Return the [x, y] coordinate for the center point of the cell that contains the specified text.  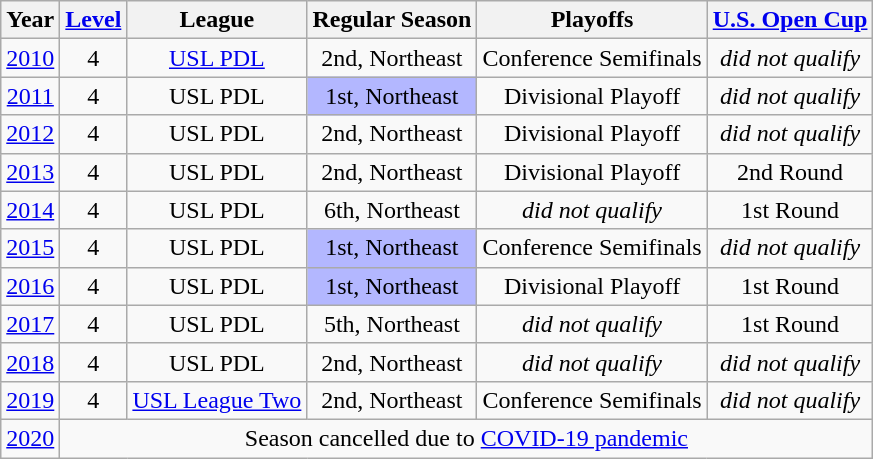
2019 [30, 400]
2nd Round [790, 172]
Playoffs [592, 20]
2012 [30, 134]
2014 [30, 210]
USL League Two [217, 400]
Year [30, 20]
2011 [30, 96]
2013 [30, 172]
6th, Northeast [392, 210]
2020 [30, 438]
Regular Season [392, 20]
Level [94, 20]
2015 [30, 248]
U.S. Open Cup [790, 20]
2018 [30, 362]
2016 [30, 286]
Season cancelled due to COVID-19 pandemic [466, 438]
League [217, 20]
2017 [30, 324]
2010 [30, 58]
5th, Northeast [392, 324]
